Find where the given text appears and provide that cell's center as (X, Y) coordinate. 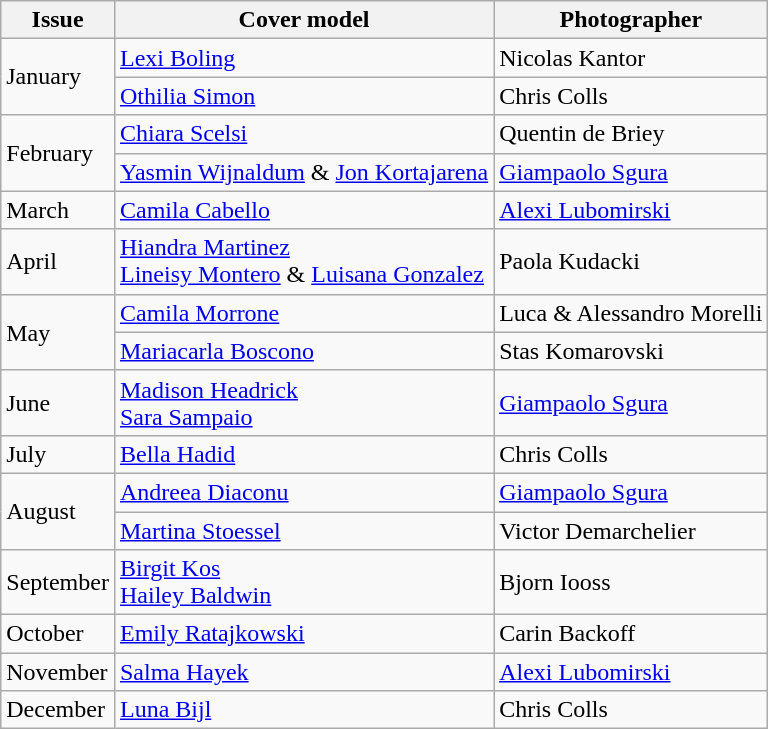
Bella Hadid (304, 454)
Camila Morrone (304, 313)
November (58, 672)
Issue (58, 20)
February (58, 153)
Quentin de Briey (631, 134)
Emily Ratajkowski (304, 634)
Nicolas Kantor (631, 58)
Andreea Diaconu (304, 492)
August (58, 511)
Bjorn Iooss (631, 582)
Victor Demarchelier (631, 531)
July (58, 454)
Birgit KosHailey Baldwin (304, 582)
Photographer (631, 20)
Hiandra MartinezLineisy Montero & Luisana Gonzalez (304, 262)
Salma Hayek (304, 672)
June (58, 402)
October (58, 634)
March (58, 210)
December (58, 710)
Paola Kudacki (631, 262)
May (58, 332)
Luna Bijl (304, 710)
September (58, 582)
Madison HeadrickSara Sampaio (304, 402)
April (58, 262)
Camila Cabello (304, 210)
Othilia Simon (304, 96)
Cover model (304, 20)
Mariacarla Boscono (304, 351)
Chiara Scelsi (304, 134)
Lexi Boling (304, 58)
Luca & Alessandro Morelli (631, 313)
January (58, 77)
Carin Backoff (631, 634)
Yasmin Wijnaldum & Jon Kortajarena (304, 172)
Stas Komarovski (631, 351)
Martina Stoessel (304, 531)
